Capture the cell that displays the provided text and extract its (x, y) central coordinate. 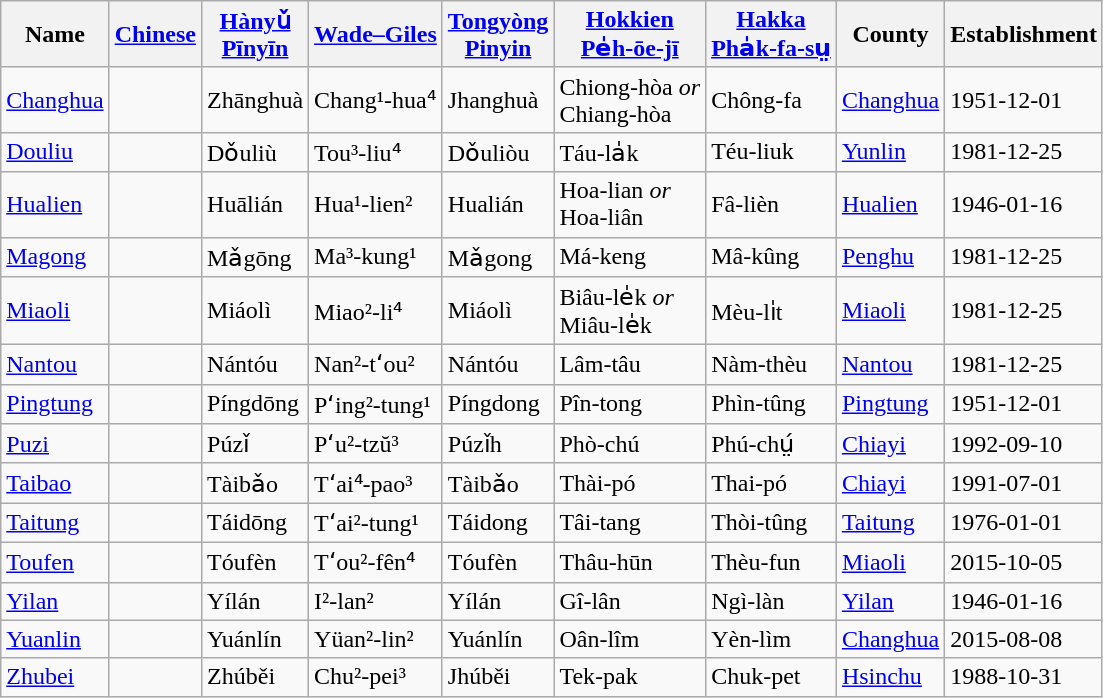
Hoa-lian orHoa-liân (630, 204)
Mâ-kûng (772, 257)
Chang¹-hua⁴ (376, 100)
Táidong (498, 523)
1988-10-31 (1024, 677)
Yuanlin (55, 639)
1976-01-01 (1024, 523)
Biâu-le̍k orMiâu-le̍k (630, 311)
2015-10-05 (1024, 562)
Yèn-lìm (772, 639)
Jhanghuà (498, 100)
Pʻing²-tung¹ (376, 404)
Chuk-pet (772, 677)
Mǎgōng (256, 257)
Miao²-li⁴ (376, 311)
Puzi (55, 444)
Thai-pó (772, 483)
Phìn-tûng (772, 404)
Hualián (498, 204)
Name (55, 34)
Táu-la̍k (630, 152)
Pîn-tong (630, 404)
TongyòngPinyin (498, 34)
Tʻou²-fên⁴ (376, 562)
Mèu-li̍t (772, 311)
2015-08-08 (1024, 639)
Penghu (890, 257)
Oân-lîm (630, 639)
Ma³-kung¹ (376, 257)
Píngdong (498, 404)
Thài-pó (630, 483)
Chu²-pei³ (376, 677)
Má-keng (630, 257)
Dǒuliù (256, 152)
Thâu-hūn (630, 562)
Chiong-hòa orChiang-hòa (630, 100)
Tâi-tang (630, 523)
Hua¹-lien² (376, 204)
Púzǐh (498, 444)
1991-07-01 (1024, 483)
Toufen (55, 562)
Wade–Giles (376, 34)
Chông-fa (772, 100)
Mǎgong (498, 257)
Yüan²-lin² (376, 639)
Taibao (55, 483)
HokkienPe̍h-ōe-jī (630, 34)
Táidōng (256, 523)
Douliu (55, 152)
Phò-chú (630, 444)
1992-09-10 (1024, 444)
Tʻai²-tung¹ (376, 523)
Thèu-fun (772, 562)
Nàm-thèu (772, 365)
Tek-pak (630, 677)
Yunlin (890, 152)
HànyǔPīnyīn (256, 34)
Zhubei (55, 677)
Phú-chṳ́ (772, 444)
Ngì-làn (772, 601)
I²-lan² (376, 601)
Lâm-tâu (630, 365)
Dǒuliòu (498, 152)
HakkaPha̍k-fa-sṳ (772, 34)
Hsinchu (890, 677)
Chinese (155, 34)
Tʻai⁴-pao³ (376, 483)
Magong (55, 257)
Zhānghuà (256, 100)
Huālián (256, 204)
Téu-liuk (772, 152)
Gî-lân (630, 601)
Nan²-tʻou² (376, 365)
Jhúběi (498, 677)
County (890, 34)
Zhúběi (256, 677)
Púzǐ (256, 444)
Fâ-lièn (772, 204)
Thòi-tûng (772, 523)
Pʻu²-tzŭ³ (376, 444)
Establishment (1024, 34)
Píngdōng (256, 404)
Tou³-liu⁴ (376, 152)
